Detect which cell encompasses the target text, then output its (x, y) center coordinate. 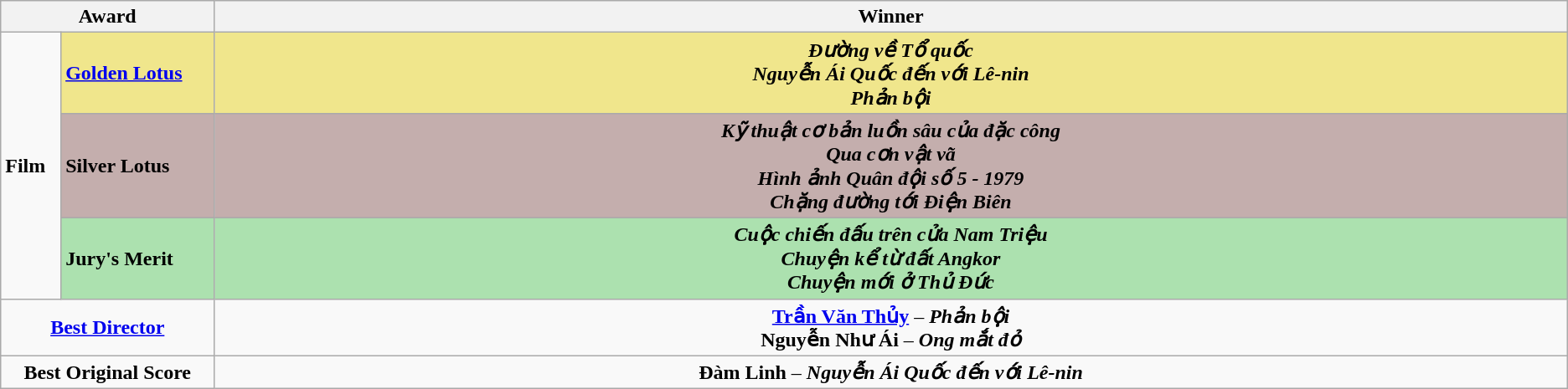
Silver Lotus (137, 166)
Đường về Tổ quốcNguyễn Ái Quốc đến với Lê-ninPhản bội (891, 74)
Jury's Merit (137, 258)
Đàm Linh – Nguyễn Ái Quốc đến với Lê-nin (891, 372)
Best Director (107, 327)
Trần Văn Thủy – Phản bộiNguyễn Như Ái – Ong mắt đỏ (891, 327)
Kỹ thuật cơ bản luồn sâu của đặc côngQua cơn vật vãHình ảnh Quân đội số 5 - 1979Chặng đường tới Điện Biên (891, 166)
Winner (891, 17)
Cuộc chiến đấu trên cửa Nam TriệuChuyện kể từ đất AngkorChuyện mới ở Thủ Đức (891, 258)
Golden Lotus (137, 74)
Best Original Score (107, 372)
Film (31, 166)
Award (107, 17)
